Extract the (X, Y) coordinate from the center of the cell holding the provided text.  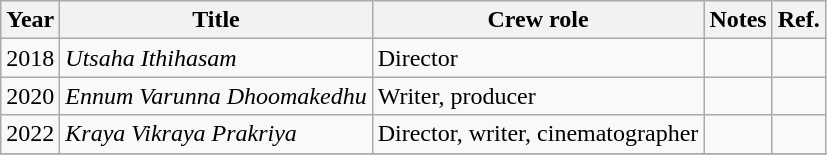
Director (538, 58)
Year (30, 20)
Kraya Vikraya Prakriya (216, 134)
Utsaha Ithihasam (216, 58)
Ennum Varunna Dhoomakedhu (216, 96)
Crew role (538, 20)
2020 (30, 96)
Notes (738, 20)
Ref. (798, 20)
2022 (30, 134)
Director, writer, cinematographer (538, 134)
2018 (30, 58)
Title (216, 20)
Writer, producer (538, 96)
